Determine the [X, Y] coordinate at the center of the cell enclosing the given text.  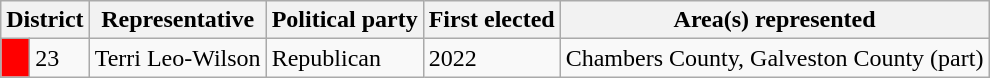
2022 [492, 58]
Representative [178, 20]
District [45, 20]
23 [60, 58]
Chambers County, Galveston County (part) [774, 58]
First elected [492, 20]
Political party [344, 20]
Republican [344, 58]
Area(s) represented [774, 20]
Terri Leo-Wilson [178, 58]
